Extract the [X, Y] coordinate from the center of the cell holding the provided text.  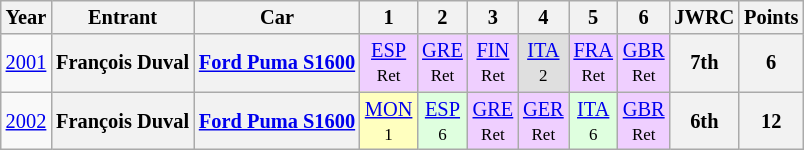
JWRC [704, 17]
ESP6 [442, 121]
ITA6 [594, 121]
FRARet [594, 63]
FINRet [493, 63]
2002 [26, 121]
GERRet [543, 121]
Car [277, 17]
1 [388, 17]
7th [704, 63]
4 [543, 17]
12 [771, 121]
6th [704, 121]
ITA2 [543, 63]
2 [442, 17]
3 [493, 17]
ESPRet [388, 63]
Points [771, 17]
Entrant [122, 17]
MON1 [388, 121]
5 [594, 17]
2001 [26, 63]
Year [26, 17]
